Scan for the cell matching the given text and deliver its [X, Y] coordinate at center. 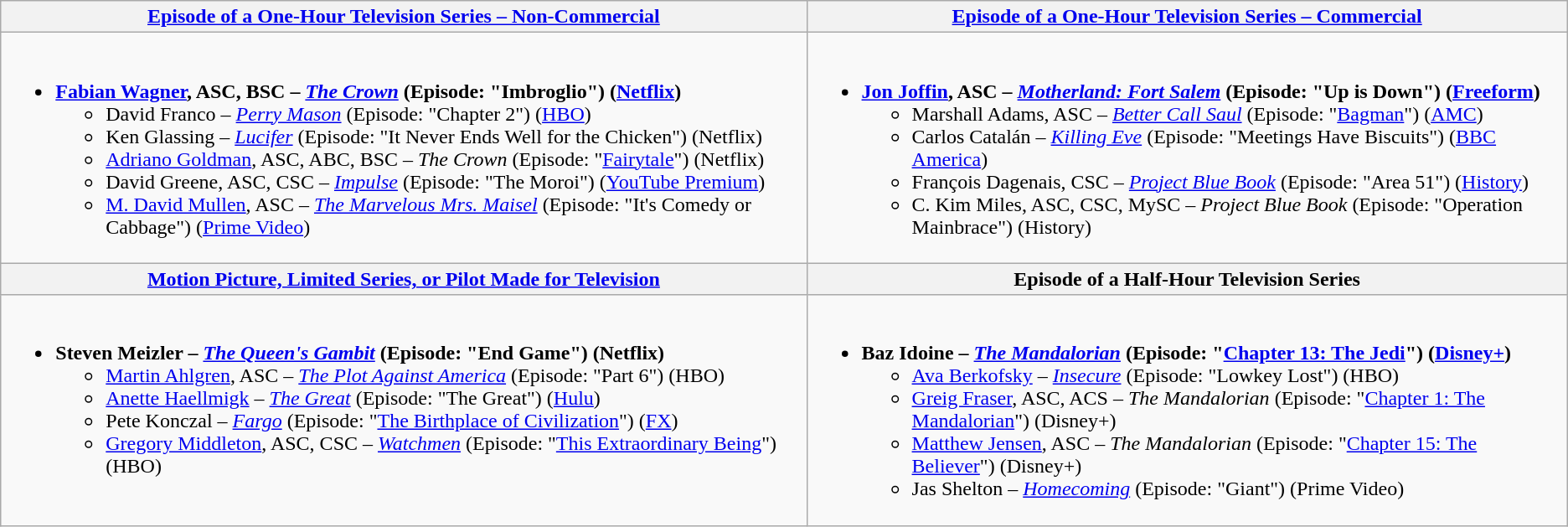
Episode of a Half-Hour Television Series [1187, 279]
Episode of a One-Hour Television Series – Commercial [1187, 17]
Episode of a One-Hour Television Series – Non-Commercial [404, 17]
Motion Picture, Limited Series, or Pilot Made for Television [404, 279]
